Find where the given text appears and provide that cell's center as (x, y) coordinate. 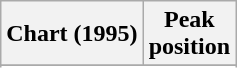
Chart (1995) (72, 34)
Peakposition (189, 34)
